Provide the (X, Y) coordinate of the cell's center where the given text is located.  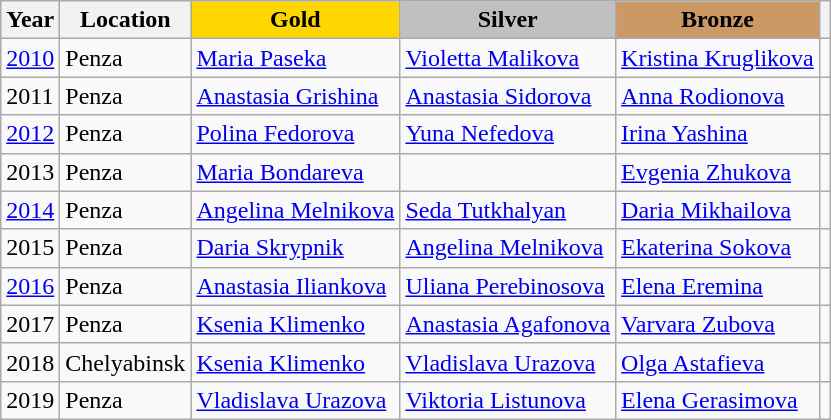
2011 (30, 96)
Varvara Zubova (718, 324)
Anastasia Iliankova (296, 286)
2012 (30, 134)
Elena Eremina (718, 286)
Year (30, 20)
Anastasia Sidorova (508, 96)
Viktoria Listunova (508, 400)
Ekaterina Sokova (718, 248)
Uliana Perebinosova (508, 286)
Daria Skrypnik (296, 248)
Anastasia Grishina (296, 96)
2018 (30, 362)
Chelyabinsk (126, 362)
2015 (30, 248)
Irina Yashina (718, 134)
Bronze (718, 20)
2010 (30, 58)
Olga Astafieva (718, 362)
Polina Fedorova (296, 134)
2019 (30, 400)
Maria Paseka (296, 58)
2017 (30, 324)
Elena Gerasimova (718, 400)
Gold (296, 20)
2016 (30, 286)
2014 (30, 210)
Silver (508, 20)
Anastasia Agafonova (508, 324)
Daria Mikhailova (718, 210)
Location (126, 20)
Violetta Malikova (508, 58)
Anna Rodionova (718, 96)
Evgenia Zhukova (718, 172)
2013 (30, 172)
Yuna Nefedova (508, 134)
Kristina Kruglikova (718, 58)
Maria Bondareva (296, 172)
Seda Tutkhalyan (508, 210)
